Detect which cell encompasses the target text, then output its (X, Y) center coordinate. 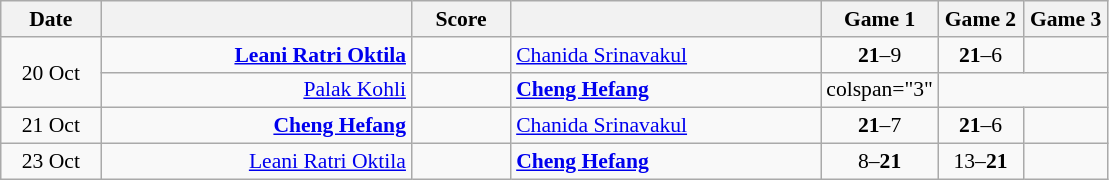
Palak Kohli (256, 90)
21 Oct (51, 126)
21–9 (880, 55)
colspan="3" (880, 90)
Game 1 (880, 19)
Score (461, 19)
Game 2 (980, 19)
20 Oct (51, 72)
8–21 (880, 162)
Date (51, 19)
23 Oct (51, 162)
21–7 (880, 126)
13–21 (980, 162)
Game 3 (1066, 19)
